Extract the [X, Y] coordinate from the center of the cell holding the provided text.  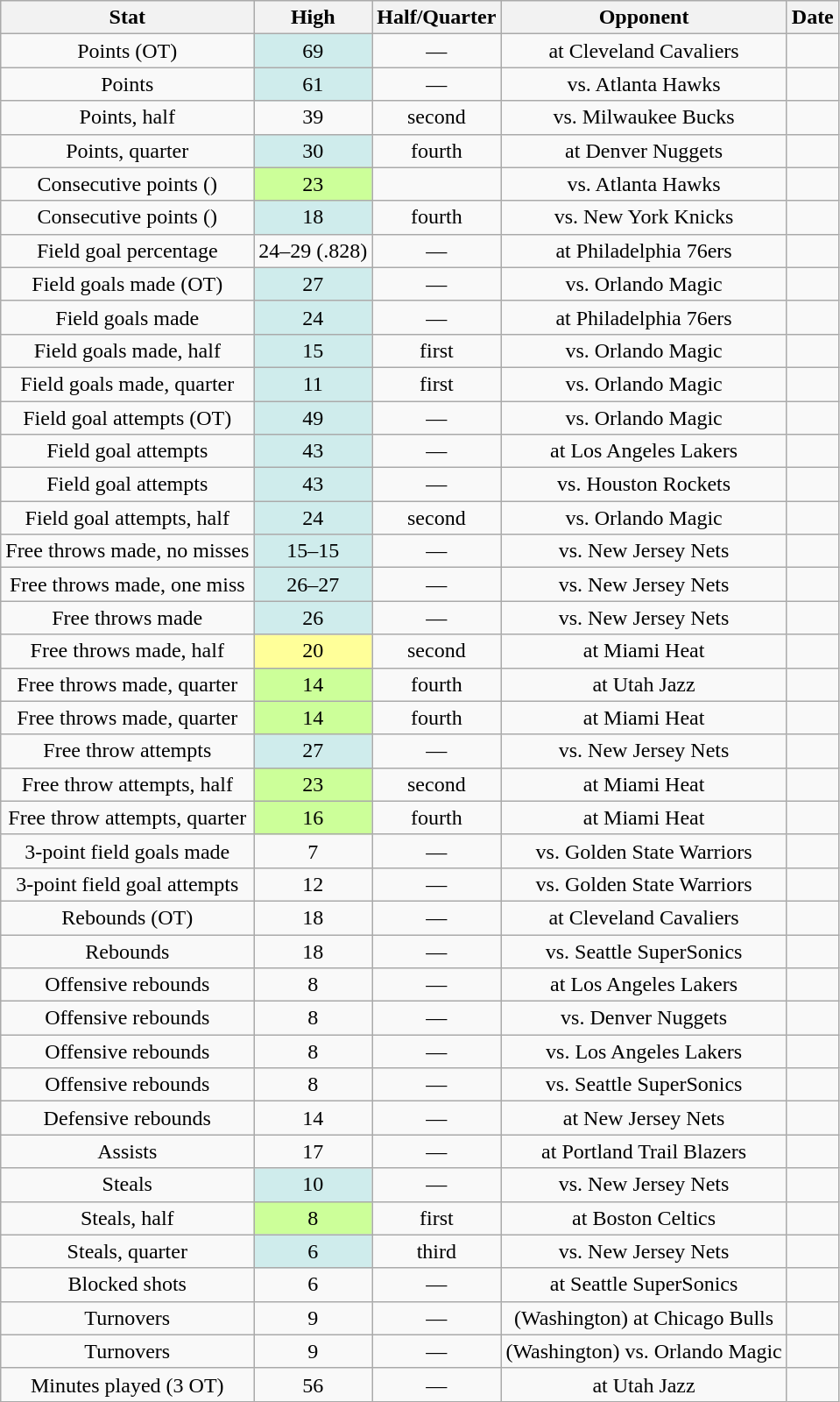
High [314, 18]
Free throw attempts, quarter [128, 818]
at New Jersey Nets [644, 1118]
61 [314, 84]
vs. Denver Nuggets [644, 1018]
Rebounds (OT) [128, 917]
Opponent [644, 18]
11 [314, 384]
Field goal attempts, half [128, 518]
49 [314, 418]
Points, quarter [128, 151]
12 [314, 884]
Free throw attempts, half [128, 784]
vs. Houston Rockets [644, 485]
at Denver Nuggets [644, 151]
Steals [128, 1185]
(Washington) vs. Orlando Magic [644, 1351]
at Seattle SuperSonics [644, 1285]
Free throws made, no misses [128, 551]
Half/Quarter [436, 18]
Field goals made (OT) [128, 284]
15–15 [314, 551]
at Portland Trail Blazers [644, 1151]
vs. Milwaukee Bucks [644, 117]
Defensive rebounds [128, 1118]
Field goals made [128, 317]
26–27 [314, 584]
16 [314, 818]
Minutes played (3 OT) [128, 1384]
7 [314, 851]
Stat [128, 18]
Date [813, 18]
Assists [128, 1151]
Steals, half [128, 1218]
15 [314, 350]
39 [314, 117]
Points (OT) [128, 51]
Points, half [128, 117]
20 [314, 651]
Field goals made, quarter [128, 384]
Field goals made, half [128, 350]
third [436, 1251]
Field goal attempts (OT) [128, 418]
10 [314, 1185]
Rebounds [128, 951]
Steals, quarter [128, 1251]
Free throw attempts [128, 751]
vs. Los Angeles Lakers [644, 1051]
Blocked shots [128, 1285]
30 [314, 151]
3-point field goals made [128, 851]
26 [314, 618]
Free throws made [128, 618]
56 [314, 1384]
24–29 (.828) [314, 251]
Points [128, 84]
Field goal percentage [128, 251]
Free throws made, half [128, 651]
at Boston Celtics [644, 1218]
vs. New York Knicks [644, 217]
3-point field goal attempts [128, 884]
17 [314, 1151]
(Washington) at Chicago Bulls [644, 1318]
69 [314, 51]
Free throws made, one miss [128, 584]
